Return the (X, Y) coordinate for the center point of the cell that contains the specified text.  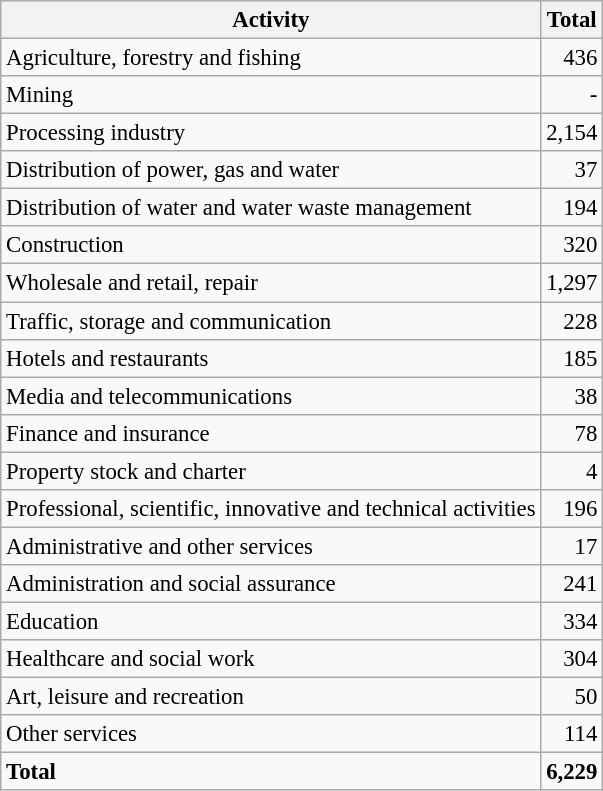
2,154 (572, 133)
194 (572, 208)
Property stock and charter (271, 471)
Agriculture, forestry and fishing (271, 58)
4 (572, 471)
Administration and social assurance (271, 584)
196 (572, 509)
334 (572, 621)
- (572, 95)
Activity (271, 20)
Construction (271, 245)
38 (572, 396)
Traffic, storage and communication (271, 321)
6,229 (572, 772)
Media and telecommunications (271, 396)
Mining (271, 95)
Healthcare and social work (271, 659)
Wholesale and retail, repair (271, 283)
228 (572, 321)
Art, leisure and recreation (271, 697)
17 (572, 546)
436 (572, 58)
185 (572, 358)
304 (572, 659)
1,297 (572, 283)
78 (572, 433)
Finance and insurance (271, 433)
Processing industry (271, 133)
114 (572, 734)
37 (572, 170)
50 (572, 697)
Hotels and restaurants (271, 358)
Education (271, 621)
Administrative and other services (271, 546)
Other services (271, 734)
320 (572, 245)
Professional, scientific, innovative and technical activities (271, 509)
241 (572, 584)
Distribution of power, gas and water (271, 170)
Distribution of water and water waste management (271, 208)
